Find where the given text appears and provide that cell's center as [x, y] coordinate. 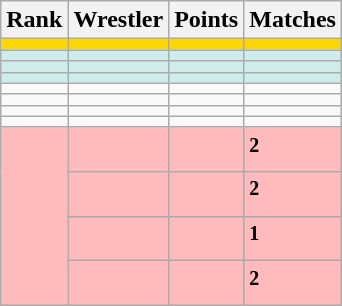
Matches [293, 20]
Points [206, 20]
1 [293, 238]
Wrestler [118, 20]
Rank [34, 20]
